Provide the [x, y] coordinate of the cell's center where the given text is located.  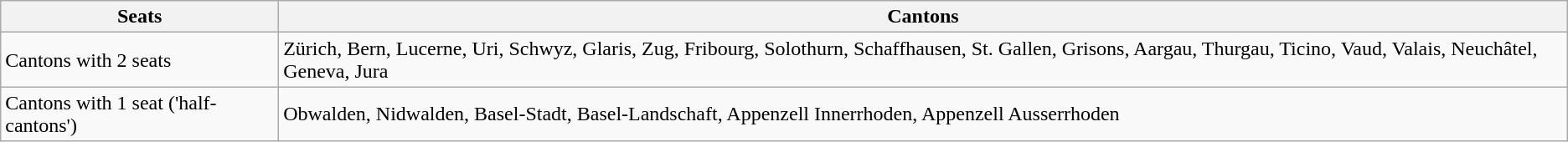
Obwalden, Nidwalden, Basel-Stadt, Basel-Landschaft, Appenzell Innerrhoden, Appenzell Ausserrhoden [923, 114]
Cantons with 1 seat ('half-cantons') [140, 114]
Cantons with 2 seats [140, 60]
Cantons [923, 17]
Seats [140, 17]
